For the text-containing cell, return its midpoint in [X, Y] coordinate format. 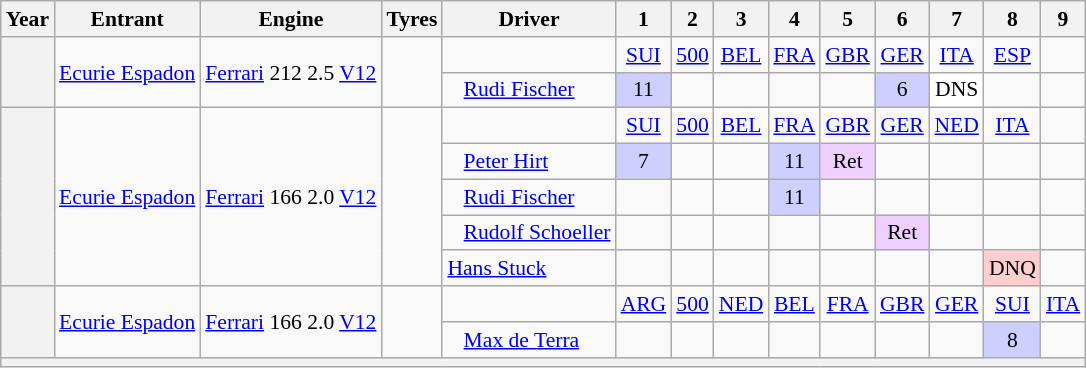
Tyres [412, 19]
Year [28, 19]
Driver [528, 19]
Rudolf Schoeller [528, 233]
Engine [290, 19]
ARG [644, 304]
Hans Stuck [528, 269]
ESP [1012, 55]
1 [644, 19]
2 [692, 19]
Ferrari 212 2.5 V12 [290, 72]
DNQ [1012, 269]
3 [741, 19]
4 [794, 19]
9 [1063, 19]
DNS [956, 90]
Entrant [127, 19]
5 [848, 19]
Max de Terra [528, 340]
Peter Hirt [528, 162]
